Find where the given text appears and provide that cell's center as (X, Y) coordinate. 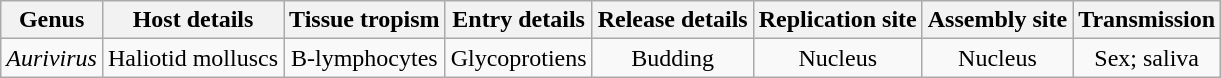
Host details (192, 20)
Glycoprotiens (518, 58)
Transmission (1147, 20)
Haliotid molluscs (192, 58)
Tissue tropism (365, 20)
Aurivirus (52, 58)
Genus (52, 20)
Assembly site (997, 20)
Release details (672, 20)
Entry details (518, 20)
Budding (672, 58)
B-lymphocytes (365, 58)
Sex; saliva (1147, 58)
Replication site (838, 20)
